Return the (x, y) coordinate for the center point of the cell that contains the specified text.  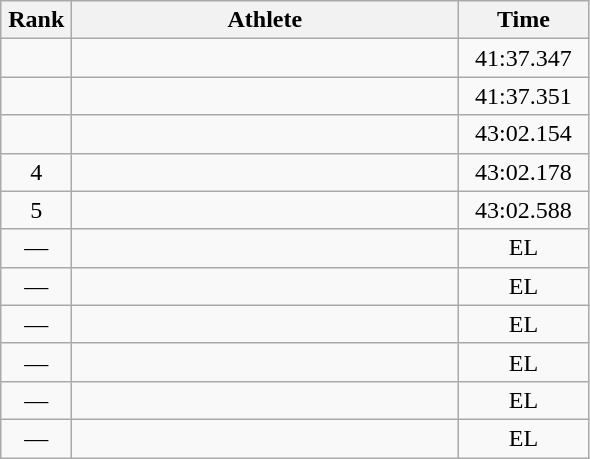
41:37.347 (524, 58)
Time (524, 20)
43:02.178 (524, 172)
43:02.154 (524, 134)
4 (36, 172)
5 (36, 210)
Athlete (265, 20)
Rank (36, 20)
41:37.351 (524, 96)
43:02.588 (524, 210)
